Capture the cell that displays the provided text and extract its (x, y) central coordinate. 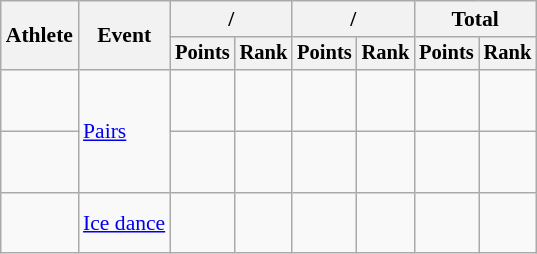
Athlete (40, 36)
Event (124, 36)
Ice dance (124, 224)
Pairs (124, 131)
Total (475, 19)
